Return [X, Y] of the center of cell containing provided text 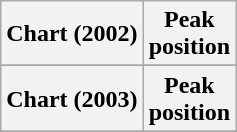
Chart (2002) [72, 34]
Chart (2003) [72, 98]
